Determine the [x, y] coordinate at the center of the cell enclosing the given text.  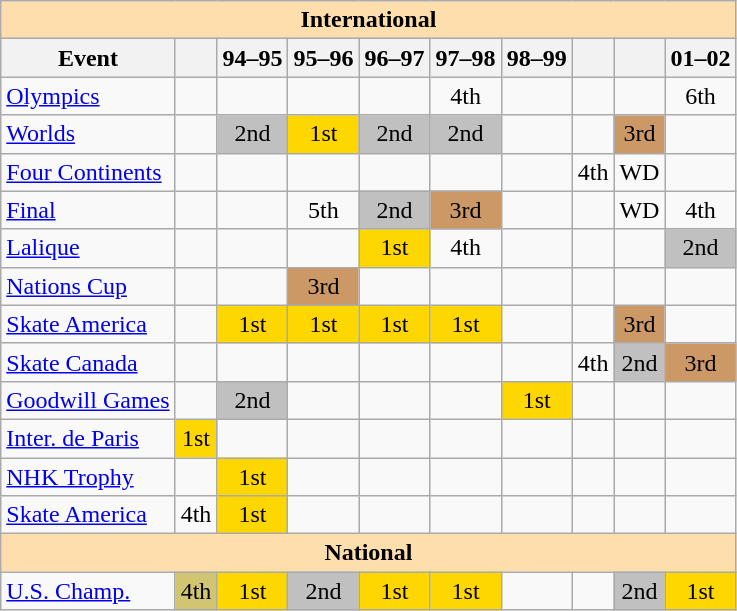
96–97 [394, 58]
5th [324, 210]
Event [88, 58]
Goodwill Games [88, 400]
Nations Cup [88, 286]
Inter. de Paris [88, 438]
International [368, 20]
Olympics [88, 96]
National [368, 553]
Four Continents [88, 172]
6th [700, 96]
Worlds [88, 134]
Lalique [88, 248]
97–98 [466, 58]
95–96 [324, 58]
Final [88, 210]
01–02 [700, 58]
98–99 [536, 58]
U.S. Champ. [88, 591]
Skate Canada [88, 362]
NHK Trophy [88, 477]
94–95 [252, 58]
